Output the [x, y] coordinate of the center of the cell containing the given text.  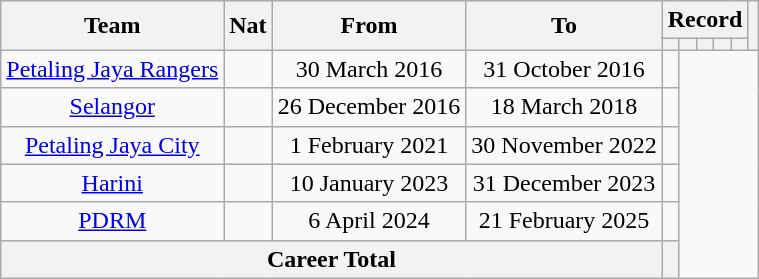
30 November 2022 [564, 145]
PDRM [112, 221]
30 March 2016 [369, 69]
21 February 2025 [564, 221]
Career Total [332, 259]
26 December 2016 [369, 107]
Harini [112, 183]
31 December 2023 [564, 183]
Petaling Jaya City [112, 145]
18 March 2018 [564, 107]
31 October 2016 [564, 69]
Team [112, 26]
Selangor [112, 107]
1 February 2021 [369, 145]
10 January 2023 [369, 183]
Record [705, 20]
From [369, 26]
Nat [248, 26]
To [564, 26]
6 April 2024 [369, 221]
Petaling Jaya Rangers [112, 69]
